For the text-containing cell, return its midpoint in [X, Y] coordinate format. 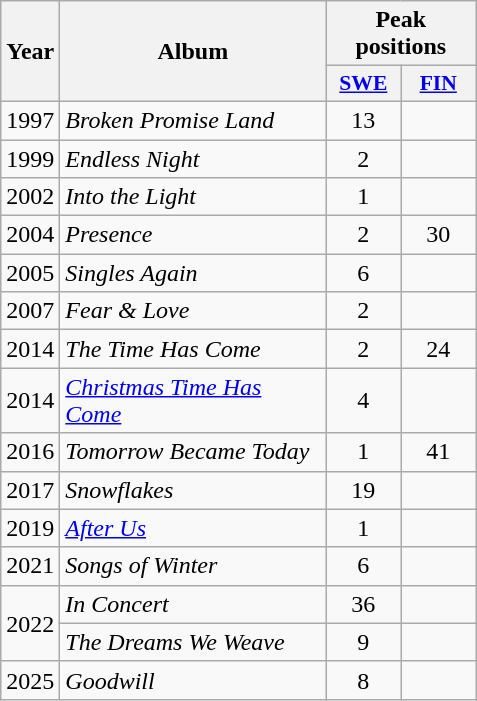
Tomorrow Became Today [193, 452]
Year [30, 52]
36 [364, 604]
2004 [30, 235]
2025 [30, 680]
13 [364, 120]
2021 [30, 566]
2016 [30, 452]
The Dreams We Weave [193, 642]
Album [193, 52]
Songs of Winter [193, 566]
41 [438, 452]
2005 [30, 273]
19 [364, 490]
Peak positions [401, 34]
1999 [30, 159]
After Us [193, 528]
2007 [30, 311]
8 [364, 680]
Into the Light [193, 197]
Christmas Time Has Come [193, 400]
Endless Night [193, 159]
2002 [30, 197]
30 [438, 235]
The Time Has Come [193, 349]
2019 [30, 528]
FIN [438, 84]
Snowflakes [193, 490]
2022 [30, 623]
24 [438, 349]
Presence [193, 235]
2017 [30, 490]
Goodwill [193, 680]
4 [364, 400]
1997 [30, 120]
Singles Again [193, 273]
In Concert [193, 604]
Fear & Love [193, 311]
9 [364, 642]
Broken Promise Land [193, 120]
SWE [364, 84]
